Capture the cell that displays the provided text and extract its [x, y] central coordinate. 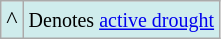
Denotes active drought [122, 20]
^ [12, 20]
